Capture the cell that displays the provided text and extract its (X, Y) central coordinate. 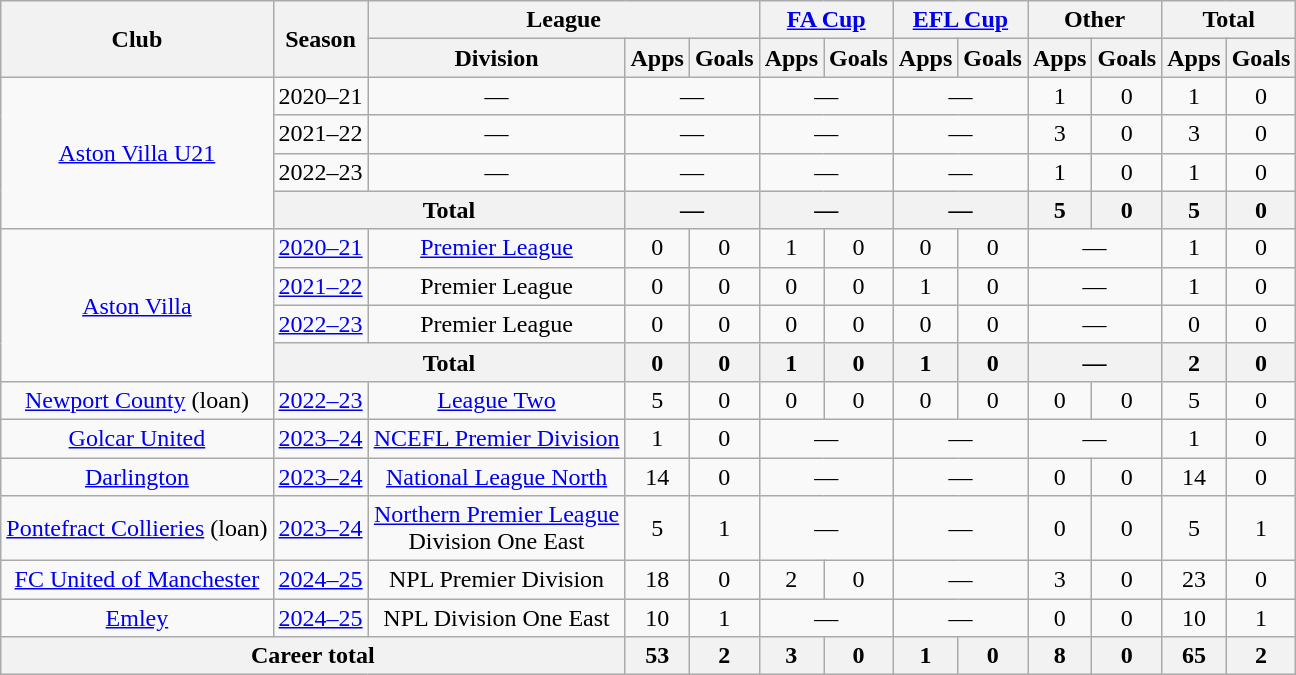
8 (1060, 656)
League (564, 20)
53 (657, 656)
Northern Premier LeagueDivision One East (496, 528)
Golcar United (137, 438)
Season (320, 39)
EFL Cup (960, 20)
Newport County (loan) (137, 400)
Club (137, 39)
Pontefract Collieries (loan) (137, 528)
Darlington (137, 477)
23 (1194, 580)
League Two (496, 400)
NCEFL Premier Division (496, 438)
65 (1194, 656)
FC United of Manchester (137, 580)
Career total (313, 656)
Other (1095, 20)
National League North (496, 477)
Aston Villa U21 (137, 153)
18 (657, 580)
NPL Premier Division (496, 580)
Division (496, 58)
FA Cup (826, 20)
Aston Villa (137, 305)
NPL Division One East (496, 618)
Emley (137, 618)
